Locate the cell with the specified text and output its [x, y] center coordinate. 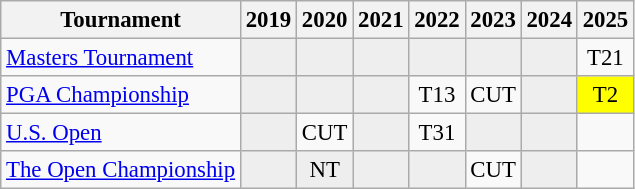
Tournament [121, 20]
T31 [437, 133]
T2 [605, 95]
2023 [493, 20]
2019 [268, 20]
2021 [381, 20]
Masters Tournament [121, 58]
2025 [605, 20]
U.S. Open [121, 133]
2022 [437, 20]
The Open Championship [121, 170]
2024 [549, 20]
T13 [437, 95]
2020 [325, 20]
PGA Championship [121, 95]
T21 [605, 58]
NT [325, 170]
